Search for the cell housing the specified text and yield its (x, y) center coordinate. 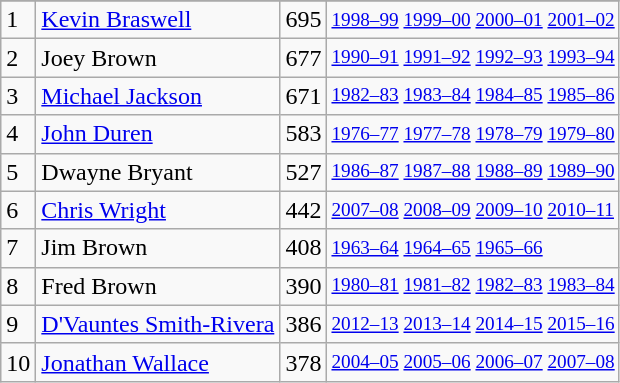
Michael Jackson (158, 96)
6 (18, 210)
Kevin Braswell (158, 20)
2007–08 2008–09 2009–10 2010–11 (473, 210)
1 (18, 20)
Jonathan Wallace (158, 362)
2 (18, 58)
2004–05 2005–06 2006–07 2007–08 (473, 362)
Chris Wright (158, 210)
378 (304, 362)
386 (304, 324)
3 (18, 96)
1963–64 1964–65 1965–66 (473, 248)
1990–91 1991–92 1992–93 1993–94 (473, 58)
8 (18, 286)
1980–81 1981–82 1982–83 1983–84 (473, 286)
442 (304, 210)
583 (304, 134)
1982–83 1983–84 1984–85 1985–86 (473, 96)
7 (18, 248)
695 (304, 20)
Dwayne Bryant (158, 172)
Fred Brown (158, 286)
Joey Brown (158, 58)
671 (304, 96)
9 (18, 324)
2012–13 2013–14 2014–15 2015–16 (473, 324)
1998–99 1999–00 2000–01 2001–02 (473, 20)
10 (18, 362)
4 (18, 134)
527 (304, 172)
1986–87 1987–88 1988–89 1989–90 (473, 172)
390 (304, 286)
677 (304, 58)
5 (18, 172)
Jim Brown (158, 248)
D'Vauntes Smith-Rivera (158, 324)
408 (304, 248)
John Duren (158, 134)
1976–77 1977–78 1978–79 1979–80 (473, 134)
